Determine the (x, y) coordinate at the center of the cell enclosing the given text.  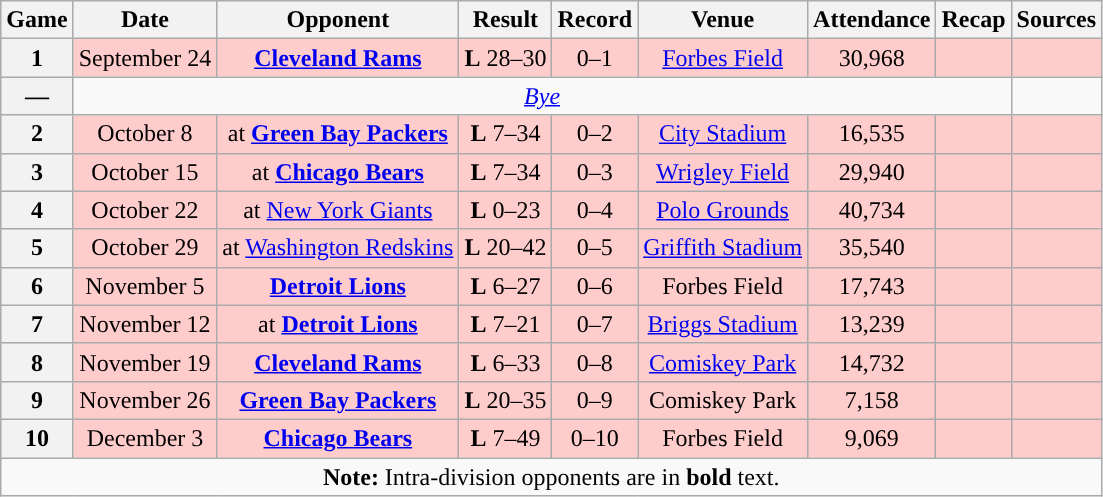
3 (37, 172)
Opponent (338, 20)
November 12 (145, 324)
at New York Giants (338, 210)
October 15 (145, 172)
17,743 (872, 286)
0–5 (595, 248)
0–3 (595, 172)
Recap (974, 20)
35,540 (872, 248)
— (37, 96)
Sources (1056, 20)
L 20–35 (506, 400)
Attendance (872, 20)
9 (37, 400)
29,940 (872, 172)
Briggs Stadium (723, 324)
L 20–42 (506, 248)
0–9 (595, 400)
7,158 (872, 400)
Note: Intra-division opponents are in bold text. (552, 477)
2 (37, 134)
at Detroit Lions (338, 324)
October 22 (145, 210)
6 (37, 286)
Griffith Stadium (723, 248)
Green Bay Packers (338, 400)
14,732 (872, 362)
5 (37, 248)
0–1 (595, 58)
October 8 (145, 134)
Chicago Bears (338, 438)
September 24 (145, 58)
L 6–33 (506, 362)
1 (37, 58)
0–10 (595, 438)
Date (145, 20)
40,734 (872, 210)
November 5 (145, 286)
Wrigley Field (723, 172)
0–7 (595, 324)
at Green Bay Packers (338, 134)
December 3 (145, 438)
Game (37, 20)
Bye (542, 96)
30,968 (872, 58)
October 29 (145, 248)
8 (37, 362)
10 (37, 438)
7 (37, 324)
at Chicago Bears (338, 172)
at Washington Redskins (338, 248)
L 0–23 (506, 210)
16,535 (872, 134)
L 7–49 (506, 438)
0–8 (595, 362)
November 26 (145, 400)
Polo Grounds (723, 210)
Detroit Lions (338, 286)
4 (37, 210)
L 28–30 (506, 58)
Result (506, 20)
Venue (723, 20)
0–6 (595, 286)
13,239 (872, 324)
L 6–27 (506, 286)
November 19 (145, 362)
Record (595, 20)
L 7–21 (506, 324)
0–2 (595, 134)
9,069 (872, 438)
City Stadium (723, 134)
0–4 (595, 210)
